Detect which cell encompasses the target text, then output its (x, y) center coordinate. 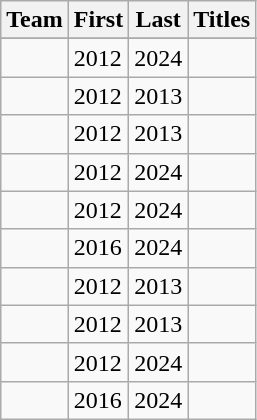
Last (158, 20)
Team (35, 20)
First (98, 20)
Titles (222, 20)
